Provide the (X, Y) coordinate of the cell's center where the given text is located.  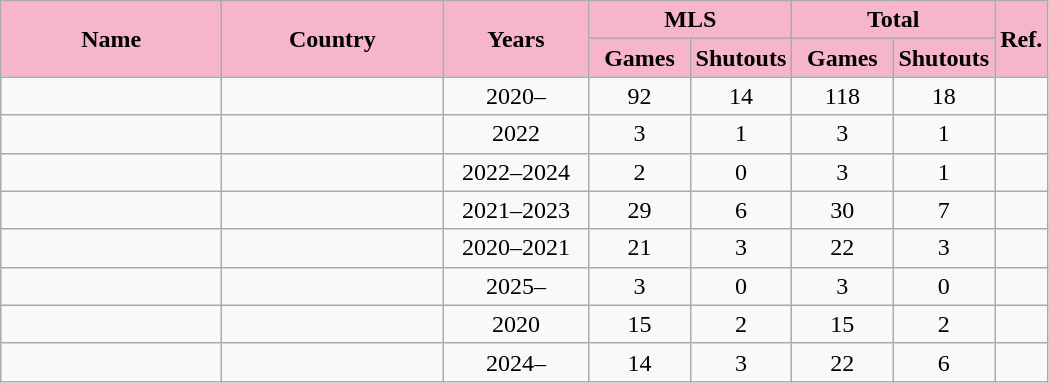
2020–2021 (516, 248)
Country (332, 39)
18 (944, 96)
2022 (516, 134)
2025– (516, 286)
118 (842, 96)
29 (640, 210)
2020– (516, 96)
7 (944, 210)
Years (516, 39)
Ref. (1022, 39)
2022–2024 (516, 172)
2024– (516, 362)
Name (112, 39)
2020 (516, 324)
Total (894, 20)
92 (640, 96)
30 (842, 210)
MLS (690, 20)
2021–2023 (516, 210)
21 (640, 248)
